Search for the cell housing the specified text and yield its (X, Y) center coordinate. 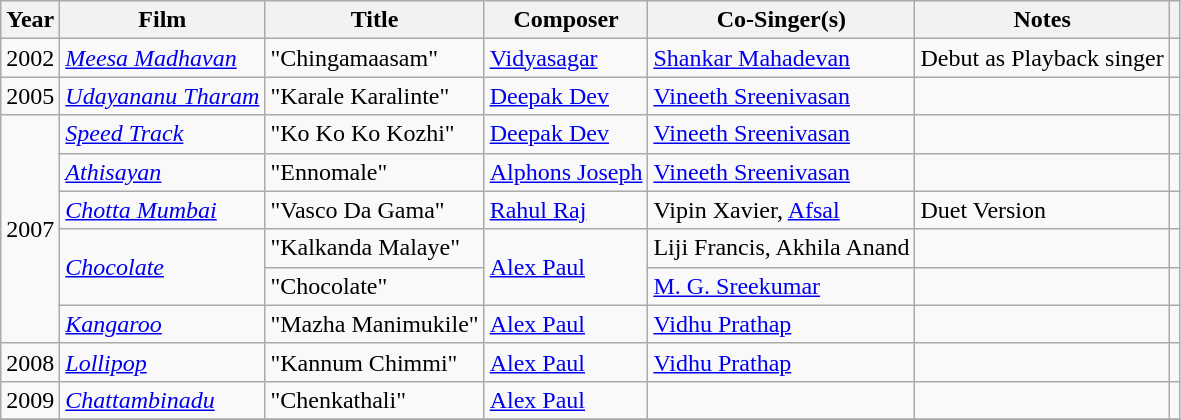
Title (374, 20)
Chotta Mumbai (162, 210)
Udayananu Tharam (162, 96)
"Chocolate" (374, 286)
Kangaroo (162, 324)
Film (162, 20)
Vipin Xavier, Afsal (782, 210)
Duet Version (1042, 210)
Lollipop (162, 362)
Athisayan (162, 172)
Liji Francis, Akhila Anand (782, 248)
Chocolate (162, 267)
"Chingamaasam" (374, 58)
2002 (30, 58)
Alphons Joseph (566, 172)
"Karale Karalinte" (374, 96)
Speed Track (162, 134)
M. G. Sreekumar (782, 286)
Debut as Playback singer (1042, 58)
"Kannum Chimmi" (374, 362)
"Vasco Da Gama" (374, 210)
Co-Singer(s) (782, 20)
Rahul Raj (566, 210)
2005 (30, 96)
"Mazha Manimukile" (374, 324)
Year (30, 20)
Meesa Madhavan (162, 58)
Vidyasagar (566, 58)
"Chenkathali" (374, 400)
Chattambinadu (162, 400)
Notes (1042, 20)
Shankar Mahadevan (782, 58)
2007 (30, 229)
2009 (30, 400)
Composer (566, 20)
2008 (30, 362)
"Kalkanda Malaye" (374, 248)
"Ennomale" (374, 172)
"Ko Ko Ko Kozhi" (374, 134)
